Detect which cell encompasses the target text, then output its (X, Y) center coordinate. 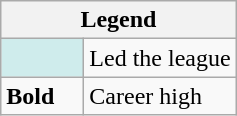
Legend (118, 20)
Career high (160, 96)
Bold (42, 96)
Led the league (160, 58)
